Return the [x, y] coordinate for the center point of the cell that contains the specified text.  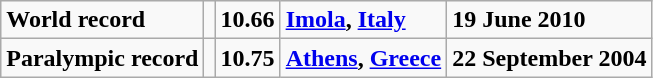
10.75 [248, 58]
19 June 2010 [550, 20]
10.66 [248, 20]
Athens, Greece [364, 58]
Imola, Italy [364, 20]
Paralympic record [102, 58]
World record [102, 20]
22 September 2004 [550, 58]
